Pinpoint the cell where the given text exists, returning its (x, y) midpoint coordinate. 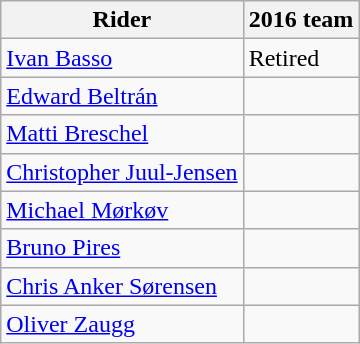
Chris Anker Sørensen (122, 286)
Ivan Basso (122, 58)
Christopher Juul-Jensen (122, 172)
Matti Breschel (122, 134)
Rider (122, 20)
Retired (301, 58)
Oliver Zaugg (122, 324)
2016 team (301, 20)
Bruno Pires (122, 248)
Edward Beltrán (122, 96)
Michael Mørkøv (122, 210)
